Detect which cell encompasses the target text, then output its (X, Y) center coordinate. 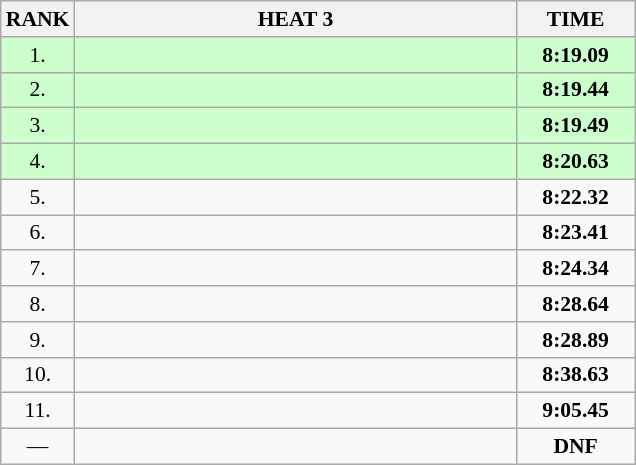
10. (38, 375)
— (38, 447)
8. (38, 304)
2. (38, 90)
8:19.49 (576, 126)
11. (38, 411)
1. (38, 55)
8:38.63 (576, 375)
8:28.89 (576, 340)
8:19.44 (576, 90)
9:05.45 (576, 411)
8:19.09 (576, 55)
8:22.32 (576, 197)
RANK (38, 19)
DNF (576, 447)
TIME (576, 19)
5. (38, 197)
HEAT 3 (295, 19)
6. (38, 233)
8:20.63 (576, 162)
3. (38, 126)
8:28.64 (576, 304)
9. (38, 340)
8:24.34 (576, 269)
4. (38, 162)
7. (38, 269)
8:23.41 (576, 233)
